Capture the cell that displays the provided text and extract its [X, Y] central coordinate. 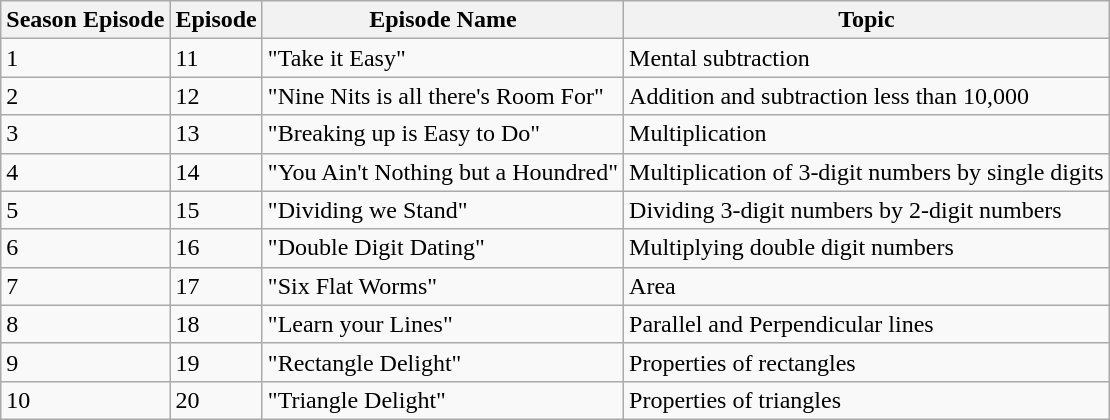
"Triangle Delight" [442, 400]
Area [867, 286]
17 [216, 286]
1 [86, 58]
10 [86, 400]
Multiplication of 3-digit numbers by single digits [867, 172]
5 [86, 210]
Season Episode [86, 20]
"Breaking up is Easy to Do" [442, 134]
20 [216, 400]
Topic [867, 20]
6 [86, 248]
"Six Flat Worms" [442, 286]
16 [216, 248]
"Rectangle Delight" [442, 362]
Mental subtraction [867, 58]
Multiplication [867, 134]
13 [216, 134]
"Double Digit Dating" [442, 248]
Episode [216, 20]
"Learn your Lines" [442, 324]
11 [216, 58]
4 [86, 172]
"You Ain't Nothing but a Houndred" [442, 172]
Parallel and Perpendicular lines [867, 324]
15 [216, 210]
19 [216, 362]
2 [86, 96]
"Take it Easy" [442, 58]
"Nine Nits is all there's Room For" [442, 96]
3 [86, 134]
14 [216, 172]
18 [216, 324]
9 [86, 362]
Properties of triangles [867, 400]
7 [86, 286]
Episode Name [442, 20]
12 [216, 96]
8 [86, 324]
Addition and subtraction less than 10,000 [867, 96]
Multiplying double digit numbers [867, 248]
Dividing 3-digit numbers by 2-digit numbers [867, 210]
Properties of rectangles [867, 362]
"Dividing we Stand" [442, 210]
